Search for the cell housing the specified text and yield its (X, Y) center coordinate. 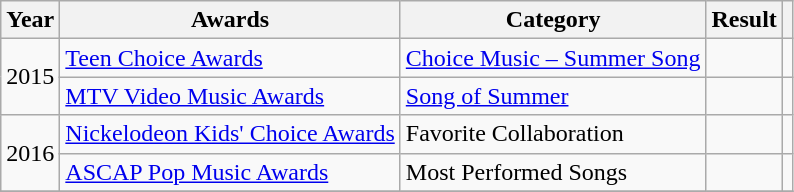
Category (553, 20)
ASCAP Pop Music Awards (230, 172)
Most Performed Songs (553, 172)
Teen Choice Awards (230, 58)
MTV Video Music Awards (230, 96)
Nickelodeon Kids' Choice Awards (230, 134)
Choice Music – Summer Song (553, 58)
Awards (230, 20)
2015 (30, 77)
Song of Summer (553, 96)
Result (744, 20)
Favorite Collaboration (553, 134)
2016 (30, 153)
Year (30, 20)
